Find where the given text appears and provide that cell's center as [X, Y] coordinate. 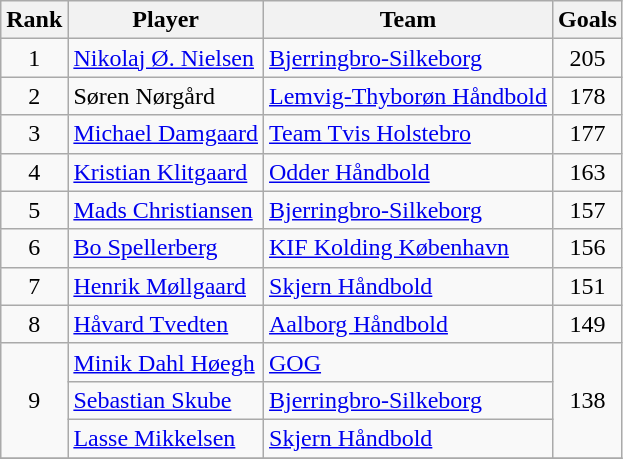
6 [34, 248]
9 [34, 400]
KIF Kolding København [408, 248]
Håvard Tvedten [166, 324]
Lasse Mikkelsen [166, 438]
156 [588, 248]
Søren Nørgård [166, 96]
Player [166, 20]
Team [408, 20]
138 [588, 400]
3 [34, 134]
1 [34, 58]
7 [34, 286]
Kristian Klitgaard [166, 172]
163 [588, 172]
149 [588, 324]
151 [588, 286]
5 [34, 210]
Henrik Møllgaard [166, 286]
Sebastian Skube [166, 400]
177 [588, 134]
Nikolaj Ø. Nielsen [166, 58]
Minik Dahl Høegh [166, 362]
Michael Damgaard [166, 134]
Lemvig-Thyborøn Håndbold [408, 96]
Mads Christiansen [166, 210]
205 [588, 58]
Bo Spellerberg [166, 248]
Aalborg Håndbold [408, 324]
178 [588, 96]
Goals [588, 20]
GOG [408, 362]
Rank [34, 20]
4 [34, 172]
157 [588, 210]
Team Tvis Holstebro [408, 134]
2 [34, 96]
Odder Håndbold [408, 172]
8 [34, 324]
